Search for the cell housing the specified text and yield its [x, y] center coordinate. 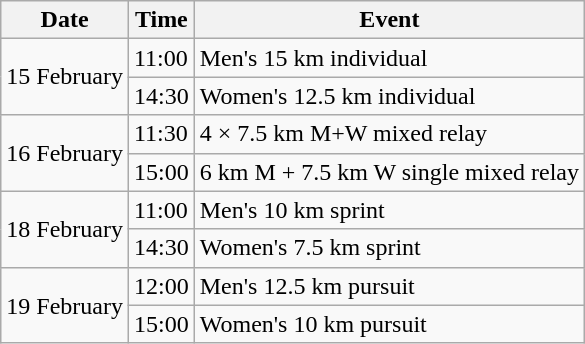
Event [389, 20]
4 × 7.5 km M+W mixed relay [389, 134]
6 km M + 7.5 km W single mixed relay [389, 172]
11:30 [161, 134]
Men's 10 km sprint [389, 210]
16 February [65, 153]
Men's 12.5 km pursuit [389, 286]
12:00 [161, 286]
18 February [65, 229]
Women's 10 km pursuit [389, 324]
Date [65, 20]
19 February [65, 305]
Women's 7.5 km sprint [389, 248]
15 February [65, 77]
Time [161, 20]
Women's 12.5 km individual [389, 96]
Men's 15 km individual [389, 58]
